Provide the (x, y) coordinate of the cell's center where the given text is located.  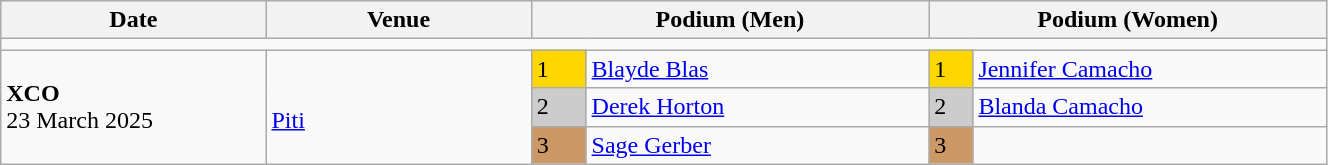
Podium (Men) (730, 20)
Podium (Women) (1128, 20)
Sage Gerber (758, 145)
Blanda Camacho (1150, 107)
Jennifer Camacho (1150, 69)
Blayde Blas (758, 69)
Date (134, 20)
XCO 23 March 2025 (134, 107)
Piti (398, 107)
Derek Horton (758, 107)
Venue (398, 20)
